Return [X, Y] of the center of cell containing provided text 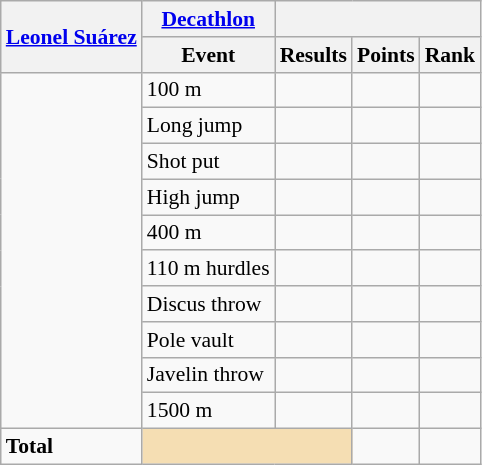
Discus throw [208, 304]
Pole vault [208, 340]
Total [72, 447]
Points [386, 55]
Results [314, 55]
High jump [208, 197]
Rank [450, 55]
Decathlon [208, 19]
100 m [208, 90]
Shot put [208, 162]
110 m hurdles [208, 269]
Javelin throw [208, 375]
1500 m [208, 411]
Leonel Suárez [72, 36]
Long jump [208, 126]
Event [208, 55]
400 m [208, 233]
